Pinpoint the cell where the given text exists, returning its (X, Y) midpoint coordinate. 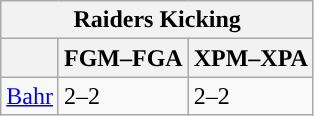
Raiders Kicking (158, 20)
XPM–XPA (250, 58)
Bahr (30, 96)
FGM–FGA (123, 58)
